Locate the cell with the specified text and output its [X, Y] center coordinate. 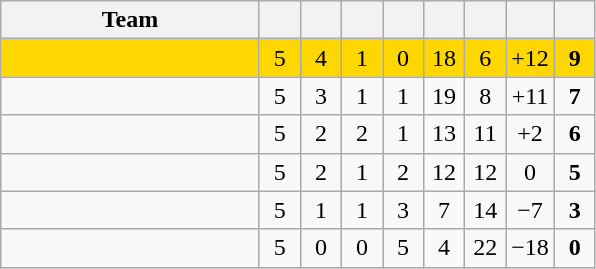
11 [486, 134]
13 [444, 134]
+11 [530, 96]
−7 [530, 210]
+2 [530, 134]
−18 [530, 248]
22 [486, 248]
19 [444, 96]
8 [486, 96]
18 [444, 58]
14 [486, 210]
Team [130, 20]
+12 [530, 58]
9 [574, 58]
